Pinpoint the cell where the given text exists, returning its (x, y) midpoint coordinate. 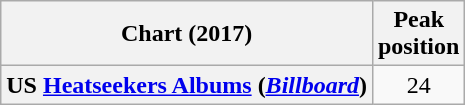
Peakposition (418, 34)
US Heatseekers Albums (Billboard) (187, 85)
Chart (2017) (187, 34)
24 (418, 85)
